Provide the [x, y] coordinate of the cell's center where the given text is located.  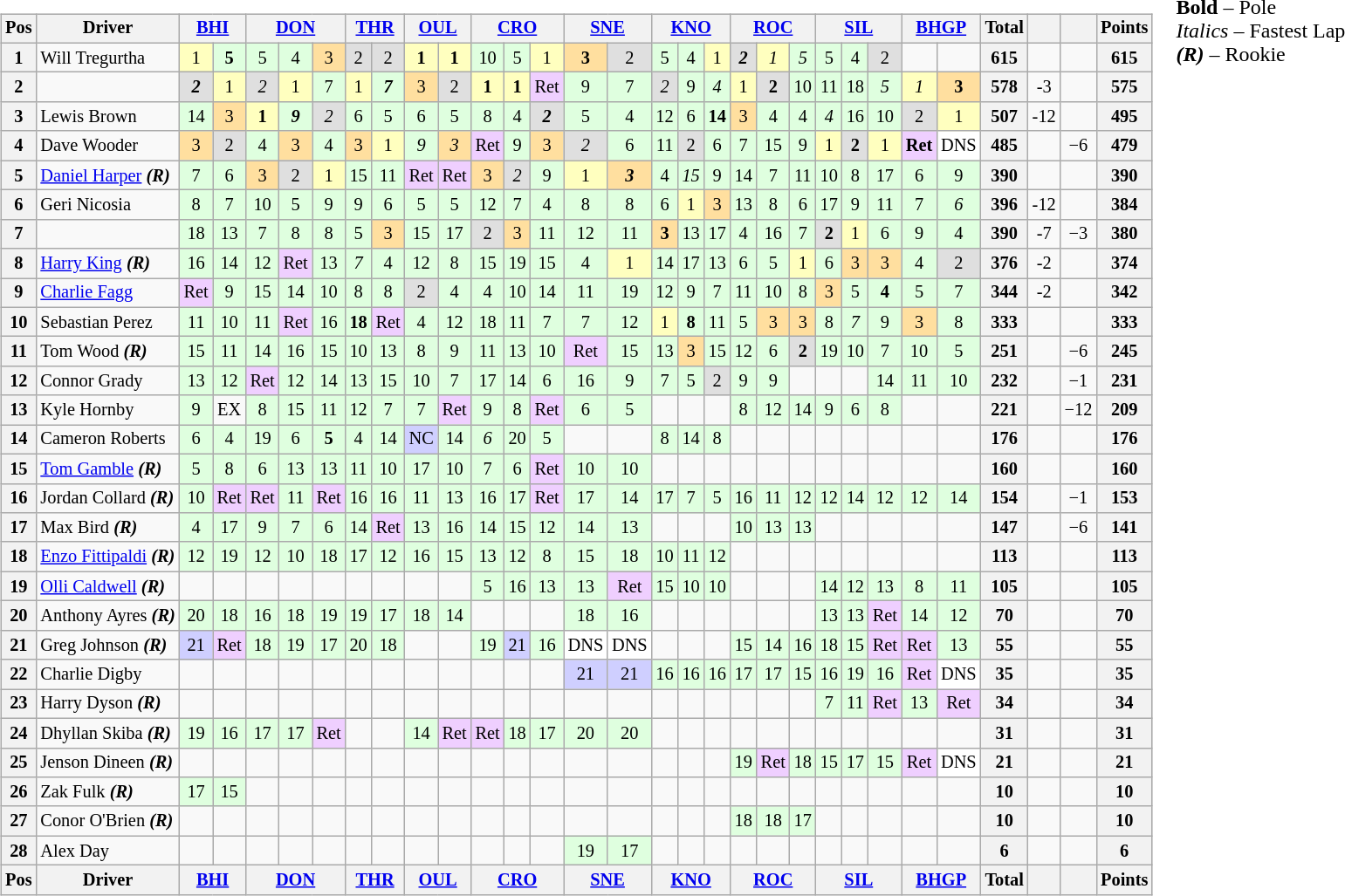
Zak Fulk (R) [107, 792]
-3 [1044, 87]
Alex Day [107, 851]
Jordan Collard (R) [107, 498]
25 [18, 763]
376 [1005, 263]
344 [1005, 293]
27 [18, 821]
Olli Caldwell (R) [107, 586]
495 [1124, 117]
Daniel Harper (R) [107, 175]
153 [1124, 498]
Cameron Roberts [107, 440]
485 [1005, 146]
209 [1124, 410]
−12 [1079, 410]
154 [1005, 498]
Tom Wood (R) [107, 352]
EX [230, 410]
23 [18, 704]
24 [18, 733]
141 [1124, 528]
Greg Johnson (R) [107, 645]
Kyle Hornby [107, 410]
Harry Dyson (R) [107, 704]
231 [1124, 381]
Anthony Ayres (R) [107, 616]
380 [1124, 234]
Jenson Dineen (R) [107, 763]
NC [422, 440]
396 [1005, 205]
578 [1005, 87]
Dave Wooder [107, 146]
342 [1124, 293]
Sebastian Perez [107, 322]
22 [18, 674]
28 [18, 851]
Geri Nicosia [107, 205]
Dhyllan Skiba (R) [107, 733]
Lewis Brown [107, 117]
251 [1005, 352]
26 [18, 792]
507 [1005, 117]
Charlie Fagg [107, 293]
245 [1124, 352]
575 [1124, 87]
Tom Gamble (R) [107, 469]
Connor Grady [107, 381]
-7 [1044, 234]
147 [1005, 528]
479 [1124, 146]
232 [1005, 381]
Max Bird (R) [107, 528]
Will Tregurtha [107, 58]
374 [1124, 263]
221 [1005, 410]
Harry King (R) [107, 263]
Enzo Fittipaldi (R) [107, 557]
Charlie Digby [107, 674]
384 [1124, 205]
−3 [1079, 234]
Conor O'Brien (R) [107, 821]
